Scan for the cell matching the given text and deliver its [X, Y] coordinate at center. 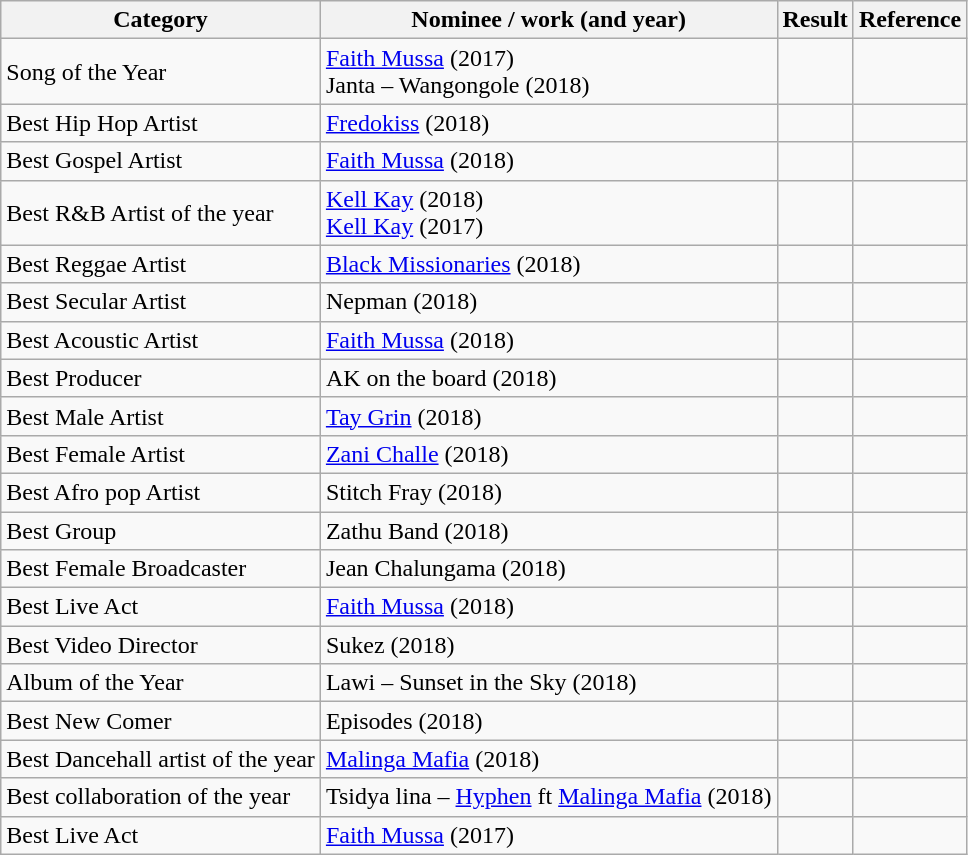
Best Female Broadcaster [161, 569]
Category [161, 20]
Zani Challe (2018) [548, 454]
AK on the board (2018) [548, 378]
Best collaboration of the year [161, 797]
Song of the Year [161, 72]
Result [815, 20]
Stitch Fray (2018) [548, 492]
Episodes (2018) [548, 721]
Black Missionaries (2018) [548, 264]
Best New Comer [161, 721]
Nepman (2018) [548, 302]
Best Afro pop Artist [161, 492]
Nominee / work (and year) [548, 20]
Best Acoustic Artist [161, 340]
Best R&B Artist of the year [161, 212]
Album of the Year [161, 683]
Best Producer [161, 378]
Jean Chalungama (2018) [548, 569]
Zathu Band (2018) [548, 531]
Fredokiss (2018) [548, 123]
Faith Mussa (2017) [548, 835]
Lawi – Sunset in the Sky (2018) [548, 683]
Tay Grin (2018) [548, 416]
Malinga Mafia (2018) [548, 759]
Sukez (2018) [548, 645]
Reference [910, 20]
Best Group [161, 531]
Best Male Artist [161, 416]
Best Video Director [161, 645]
Best Gospel Artist [161, 161]
Kell Kay (2018)Kell Kay (2017) [548, 212]
Best Dancehall artist of the year [161, 759]
Tsidya lina – Hyphen ft Malinga Mafia (2018) [548, 797]
Best Female Artist [161, 454]
Best Hip Hop Artist [161, 123]
Faith Mussa (2017)Janta – Wangongole (2018) [548, 72]
Best Secular Artist [161, 302]
Best Reggae Artist [161, 264]
